Pinpoint the cell where the given text exists, returning its (X, Y) midpoint coordinate. 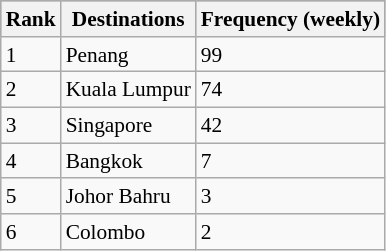
Kuala Lumpur (128, 90)
1 (31, 55)
Frequency (weekly) (290, 19)
Destinations (128, 19)
42 (290, 126)
Colombo (128, 232)
5 (31, 197)
6 (31, 232)
Bangkok (128, 161)
Johor Bahru (128, 197)
7 (290, 161)
99 (290, 55)
74 (290, 90)
4 (31, 161)
Rank (31, 19)
Penang (128, 55)
Singapore (128, 126)
